Return the [x, y] coordinate for the center point of the cell that contains the specified text.  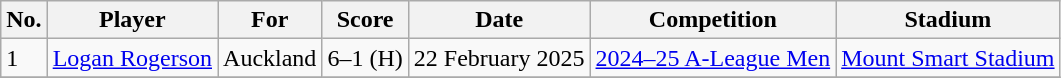
Mount Smart Stadium [948, 58]
Score [365, 20]
Stadium [948, 20]
Logan Rogerson [132, 58]
Player [132, 20]
22 February 2025 [499, 58]
Competition [713, 20]
6–1 (H) [365, 58]
Auckland [270, 58]
No. [24, 20]
For [270, 20]
Date [499, 20]
2024–25 A-League Men [713, 58]
1 [24, 58]
